Provide the (X, Y) coordinate of the cell's center where the given text is located.  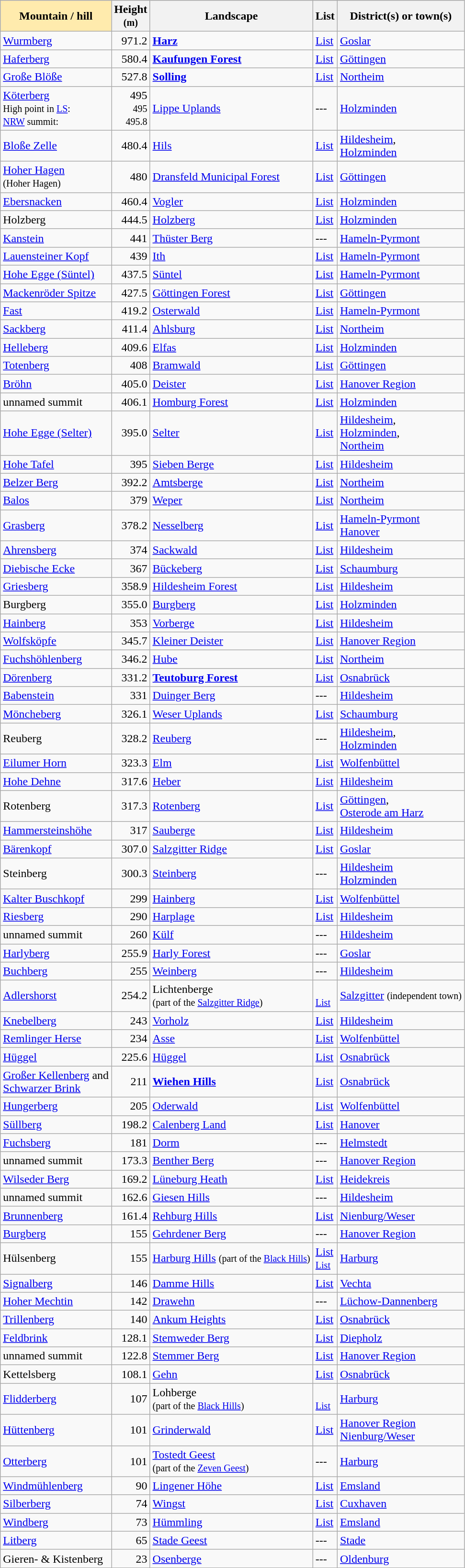
355.0 (131, 604)
Bröhn (56, 384)
Ankum Heights (231, 1320)
Göttingen, Osterode am Harz (400, 806)
Göttingen Forest (231, 292)
Ahlsburg (231, 329)
108.1 (131, 1374)
580.4 (131, 59)
Buchberg (56, 971)
Litberg (56, 1540)
Balos (56, 500)
480 (131, 177)
Ebersnacken (56, 201)
Teutoburg Forest (231, 678)
Kanstein (56, 238)
Amtsberge (231, 482)
181 (131, 1143)
Bückeberg (231, 568)
Hanover (400, 1124)
307.0 (131, 849)
Hammersteinshöhe (56, 831)
Vogler (231, 201)
323.3 (131, 763)
345.7 (131, 641)
Stade (400, 1540)
Kettelsberg (56, 1374)
346.2 (131, 659)
Eilumer Horn (56, 763)
Lüneburg Heath (231, 1179)
Harplage (231, 916)
392.2 (131, 482)
300.3 (131, 874)
Hils (231, 145)
367 (131, 568)
Remlinger Herse (56, 1039)
90 (131, 1486)
Harz (231, 41)
Otterberg (56, 1461)
Salzgitter Ridge (231, 849)
142 (131, 1301)
Stade Geest (231, 1540)
Tostedt Geest(part of the Zeven Geest) (231, 1461)
Lippe Uplands (231, 108)
Wurmberg (56, 41)
406.1 (131, 402)
Feldbrink (56, 1338)
Griesberg (56, 586)
Helmstedt (400, 1143)
122.8 (131, 1356)
Kaufungen Forest (231, 59)
405.0 (131, 384)
Bärenkopf (56, 849)
Hildesheim Forest (231, 586)
255 (131, 971)
480.4 (131, 145)
Osterwald (231, 311)
Fast (56, 311)
243 (131, 1021)
Ith (231, 256)
Signalberg (56, 1283)
Oderwald (231, 1106)
Height(m) (131, 16)
Trillenberg (56, 1320)
Weser Uplands (231, 714)
971.2 (131, 41)
Adlershorst (56, 996)
408 (131, 366)
331 (131, 696)
Ahrensberg (56, 550)
411.4 (131, 329)
Hohe Dehne (56, 781)
Stemmer Berg (231, 1356)
Thüster Berg (231, 238)
Wolfsköpfe (56, 641)
Duinger Berg (231, 696)
317 (131, 831)
146 (131, 1283)
Haferberg (56, 59)
Gieren- & Kistenberg (56, 1558)
ListList (325, 1258)
Lichtenberge(part of the Salzgitter Ridge) (231, 996)
Totenberg (56, 366)
Hoher Hagen(Hoher Hagen) (56, 177)
Drawehn (231, 1301)
331.2 (131, 678)
198.2 (131, 1124)
107 (131, 1399)
Weper (231, 500)
Nesselberg (231, 525)
Große Blöße (56, 77)
Stemweder Berg (231, 1338)
460.4 (131, 201)
73 (131, 1522)
Diebische Ecke (56, 568)
Windberg (56, 1522)
Oldenburg (400, 1558)
395.0 (131, 433)
Rehburg Hills (231, 1215)
437.5 (131, 274)
Giesen Hills (231, 1197)
162.6 (131, 1197)
Elfas (231, 347)
Nienburg/Weser (400, 1215)
Süllberg (56, 1124)
Wingst (231, 1504)
Grasberg (56, 525)
Mackenröder Spitze (56, 292)
379 (131, 500)
140 (131, 1320)
Köterberg High point in LS:NRW summit: (56, 108)
439 (131, 256)
Harly Forest (231, 953)
Osenberge (231, 1558)
Hildesheim Holzminden (400, 874)
Hohe Tafel (56, 464)
495495495.8 (131, 108)
Vorberge (231, 623)
527.8 (131, 77)
419.2 (131, 311)
234 (131, 1039)
211 (131, 1081)
Dransfeld Municipal Forest (231, 177)
Möncheberg (56, 714)
358.9 (131, 586)
Homburg Forest (231, 402)
74 (131, 1504)
173.3 (131, 1161)
374 (131, 550)
Hube (231, 659)
Sauberge (231, 831)
Elm (231, 763)
Külf (231, 934)
Hümmling (231, 1522)
Riesberg (56, 916)
Fuchsberg (56, 1143)
Salzgitter (independent town) (400, 996)
65 (131, 1540)
444.5 (131, 220)
Lingener Höhe (231, 1486)
260 (131, 934)
Babenstein (56, 696)
Selter (231, 433)
Deister (231, 384)
409.6 (131, 347)
Kleiner Deister (231, 641)
Cuxhaven (400, 1504)
Bramwald (231, 366)
Lüchow-Dannenberg (400, 1301)
Vorholz (231, 1021)
Flidderberg (56, 1399)
254.2 (131, 996)
Mountain / hill (56, 16)
Hameln-Pyrmont Hanover (400, 525)
161.4 (131, 1215)
Solling (231, 77)
Hungerberg (56, 1106)
Sackwald (231, 550)
441 (131, 238)
Lauensteiner Kopf (56, 256)
Wilseder Berg (56, 1179)
Belzer Berg (56, 482)
395 (131, 464)
Süntel (231, 274)
317.3 (131, 806)
Diepholz (400, 1338)
Großer Kellenberg andSchwarzer Brink (56, 1081)
299 (131, 898)
Calenberg Land (231, 1124)
Vechta (400, 1283)
Hohe Egge (Selter) (56, 433)
Landscape (231, 16)
353 (131, 623)
Bloße Zelle (56, 145)
378.2 (131, 525)
23 (131, 1558)
317.6 (131, 781)
Damme Hills (231, 1283)
427.5 (131, 292)
Kalter Buschkopf (56, 898)
326.1 (131, 714)
Sackberg (56, 329)
Wiehen Hills (231, 1081)
Dörenberg (56, 678)
Fuchshöhlenberg (56, 659)
290 (131, 916)
Silberberg (56, 1504)
Gehn (231, 1374)
Harburg Hills (part of the Black Hills) (231, 1258)
Hohe Egge (Süntel) (56, 274)
Hoher Mechtin (56, 1301)
Brunnenberg (56, 1215)
District(s) or town(s) (400, 16)
Dorm (231, 1143)
328.2 (131, 739)
Windmühlenberg (56, 1486)
Grinderwald (231, 1430)
205 (131, 1106)
Heidekreis (400, 1179)
Heber (231, 781)
Weinberg (231, 971)
Benther Berg (231, 1161)
Hildesheim, Holzminden, Northeim (400, 433)
169.2 (131, 1179)
Hanover RegionNienburg/Weser (400, 1430)
255.9 (131, 953)
Lohberge(part of the Black Hills) (231, 1399)
Gehrdener Berg (231, 1234)
Asse (231, 1039)
Hülsenberg (56, 1258)
Sieben Berge (231, 464)
Knebelberg (56, 1021)
128.1 (131, 1338)
Hüttenberg (56, 1430)
Helleberg (56, 347)
225.6 (131, 1057)
Harlyberg (56, 953)
